Detect which cell encompasses the target text, then output its (x, y) center coordinate. 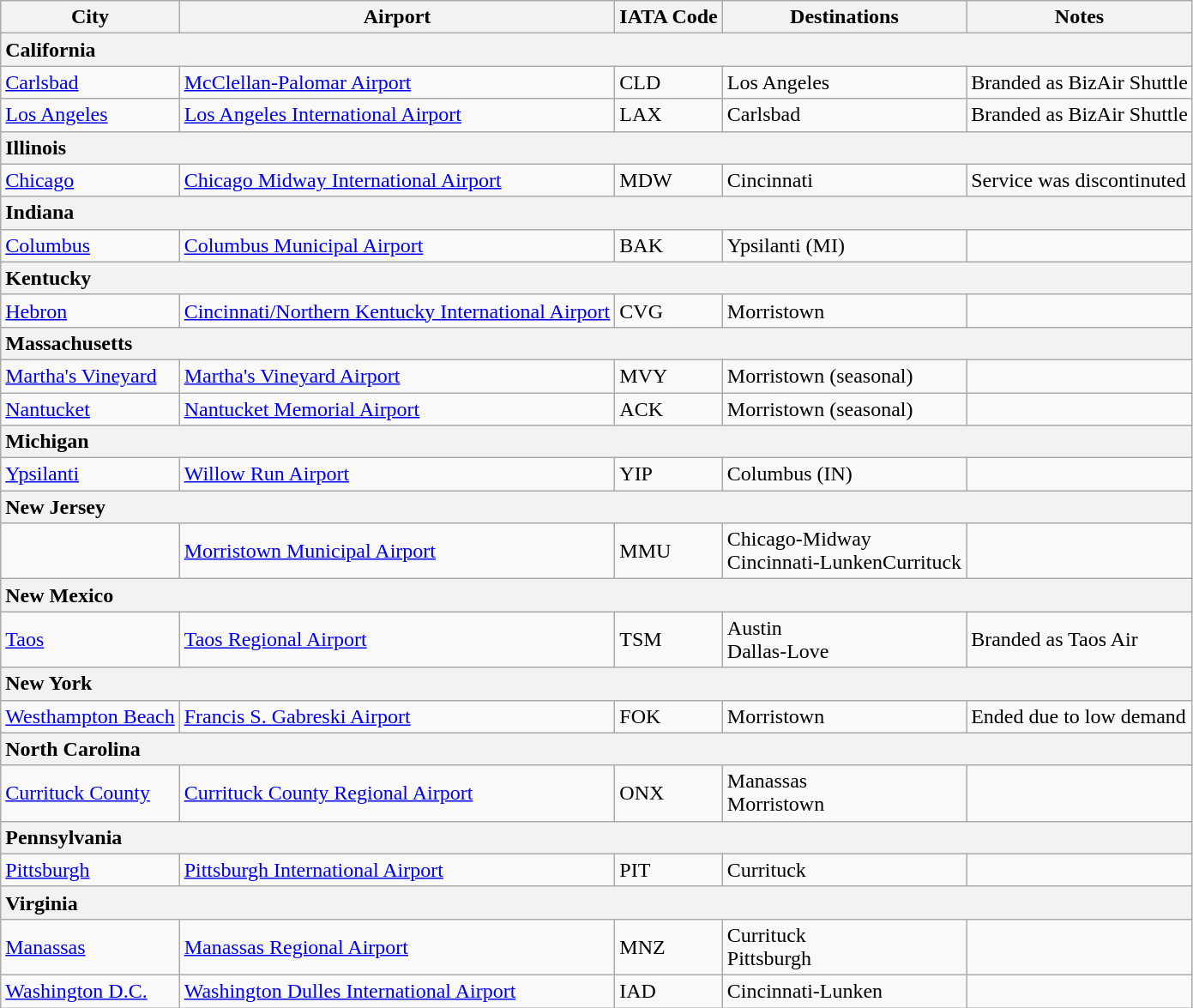
Currituck County Regional Airport (397, 793)
Indiana (597, 213)
BAK (669, 245)
Chicago Midway International Airport (397, 180)
Pennsylvania (597, 837)
Pittsburgh (90, 870)
Manassas Regional Airport (397, 947)
MMU (669, 551)
Ypsilanti (MI) (844, 245)
Chicago (90, 180)
YIP (669, 474)
Illinois (597, 148)
Columbus Municipal Airport (397, 245)
Nantucket Memorial Airport (397, 409)
New Jersey (597, 507)
LAX (669, 115)
ONX (669, 793)
Virginia (597, 902)
Washington Dulles International Airport (397, 991)
Westhampton Beach (90, 716)
Taos Regional Airport (397, 640)
Chicago-MidwayCincinnati-LunkenCurrituck (844, 551)
California (597, 50)
MNZ (669, 947)
Destinations (844, 17)
Martha's Vineyard (90, 376)
North Carolina (597, 749)
Columbus (90, 245)
MVY (669, 376)
Service was discontinuted (1080, 180)
Los Angeles International Airport (397, 115)
Ypsilanti (90, 474)
Cincinnati/Northern Kentucky International Airport (397, 311)
Manassas (90, 947)
CurrituckPittsburgh (844, 947)
CVG (669, 311)
Branded as Taos Air (1080, 640)
City (90, 17)
Airport (397, 17)
Columbus (IN) (844, 474)
Massachusetts (597, 343)
Currituck (844, 870)
Martha's Vineyard Airport (397, 376)
Washington D.C. (90, 991)
Michigan (597, 442)
Hebron (90, 311)
CLD (669, 82)
AustinDallas-Love (844, 640)
Willow Run Airport (397, 474)
McClellan-Palomar Airport (397, 82)
IAD (669, 991)
New York (597, 684)
Cincinnati-Lunken (844, 991)
Francis S. Gabreski Airport (397, 716)
IATA Code (669, 17)
PIT (669, 870)
FOK (669, 716)
Taos (90, 640)
Kentucky (597, 278)
Nantucket (90, 409)
Morristown Municipal Airport (397, 551)
Notes (1080, 17)
Currituck County (90, 793)
MDW (669, 180)
Pittsburgh International Airport (397, 870)
New Mexico (597, 595)
ManassasMorristown (844, 793)
ACK (669, 409)
Cincinnati (844, 180)
Ended due to low demand (1080, 716)
TSM (669, 640)
